Scan for the cell matching the given text and deliver its (X, Y) coordinate at center. 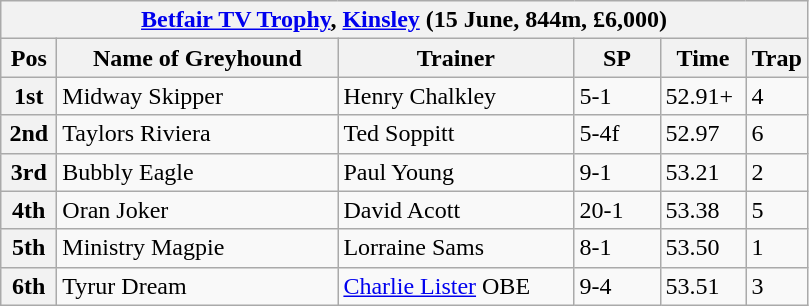
5-4f (617, 134)
Name of Greyhound (198, 58)
5-1 (617, 96)
SP (617, 58)
Paul Young (456, 172)
4 (776, 96)
Henry Chalkley (456, 96)
1 (776, 248)
David Acott (456, 210)
Tyrur Dream (198, 286)
52.97 (703, 134)
53.51 (703, 286)
2nd (29, 134)
Lorraine Sams (456, 248)
9-4 (617, 286)
Midway Skipper (198, 96)
5 (776, 210)
1st (29, 96)
53.38 (703, 210)
53.21 (703, 172)
Bubbly Eagle (198, 172)
6 (776, 134)
Oran Joker (198, 210)
Betfair TV Trophy, Kinsley (15 June, 844m, £6,000) (404, 20)
Taylors Riviera (198, 134)
5th (29, 248)
2 (776, 172)
52.91+ (703, 96)
3rd (29, 172)
Time (703, 58)
Trap (776, 58)
9-1 (617, 172)
Pos (29, 58)
Trainer (456, 58)
6th (29, 286)
Ministry Magpie (198, 248)
8-1 (617, 248)
Charlie Lister OBE (456, 286)
53.50 (703, 248)
3 (776, 286)
4th (29, 210)
Ted Soppitt (456, 134)
20-1 (617, 210)
